Identify which cell holds the provided text, then report its (x, y) central coordinate. 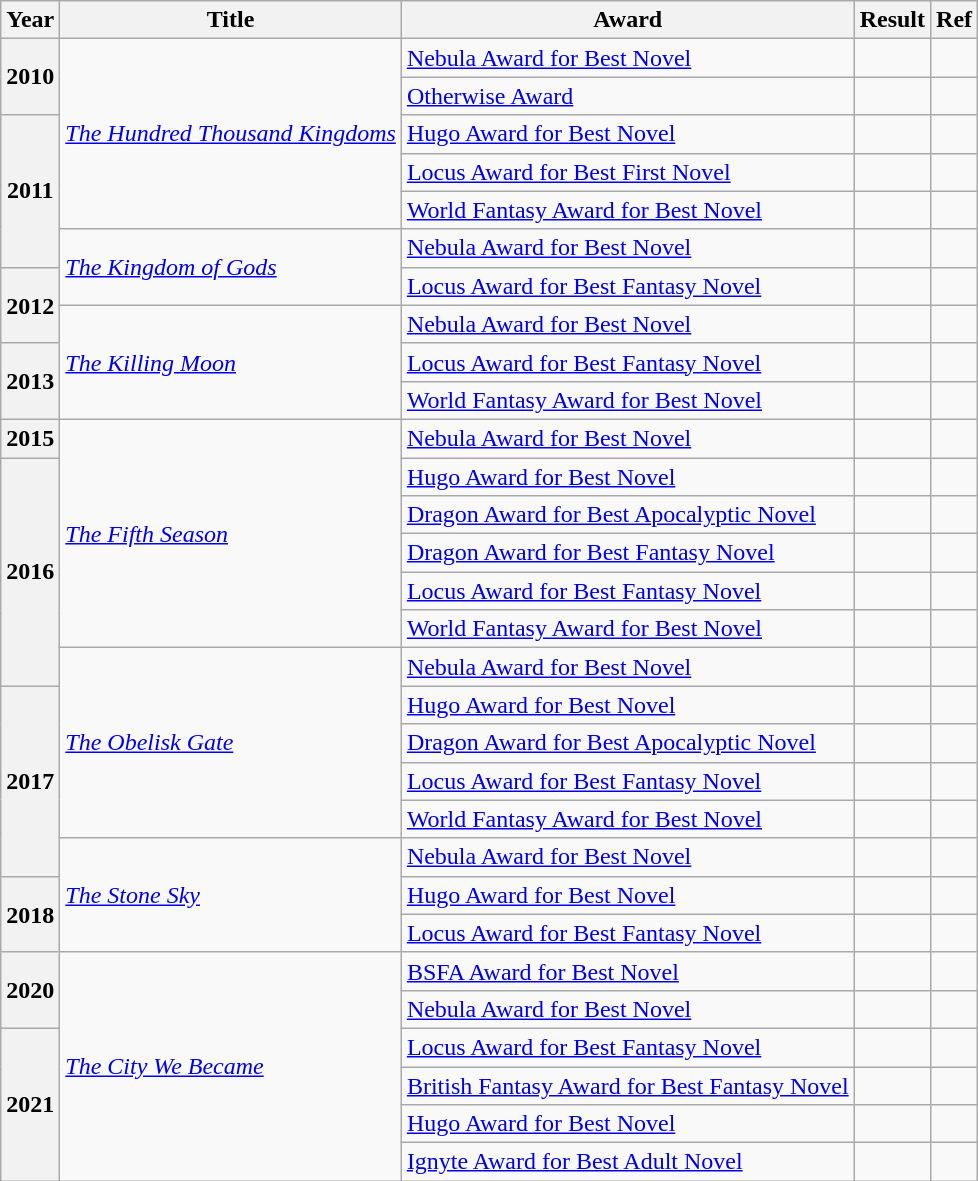
2010 (30, 77)
Otherwise Award (628, 96)
Result (892, 20)
2015 (30, 438)
2021 (30, 1104)
Locus Award for Best First Novel (628, 172)
2016 (30, 572)
The Fifth Season (231, 533)
Year (30, 20)
The Killing Moon (231, 362)
BSFA Award for Best Novel (628, 971)
Ref (954, 20)
The City We Became (231, 1066)
Title (231, 20)
The Stone Sky (231, 895)
The Kingdom of Gods (231, 267)
2011 (30, 191)
British Fantasy Award for Best Fantasy Novel (628, 1085)
2013 (30, 381)
2020 (30, 990)
2017 (30, 781)
2018 (30, 914)
2012 (30, 305)
The Hundred Thousand Kingdoms (231, 134)
Dragon Award for Best Fantasy Novel (628, 553)
The Obelisk Gate (231, 743)
Ignyte Award for Best Adult Novel (628, 1162)
Award (628, 20)
